Capture the cell that displays the provided text and extract its [X, Y] central coordinate. 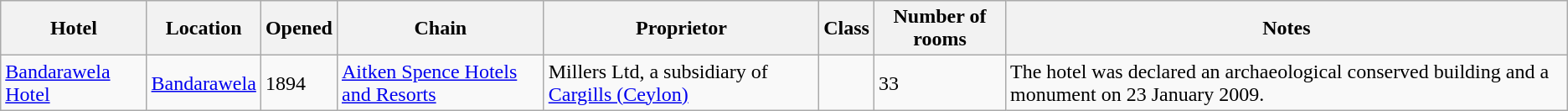
Notes [1287, 29]
Proprietor [681, 29]
Bandarawela [204, 82]
1894 [298, 82]
Location [204, 29]
33 [940, 82]
Hotel [74, 29]
Chain [441, 29]
Class [847, 29]
Opened [298, 29]
Aitken Spence Hotels and Resorts [441, 82]
The hotel was declared an archaeological conserved building and a monument on 23 January 2009. [1287, 82]
Millers Ltd, a subsidiary of Cargills (Ceylon) [681, 82]
Number of rooms [940, 29]
Bandarawela Hotel [74, 82]
